Return (x, y) of the center of cell containing provided text 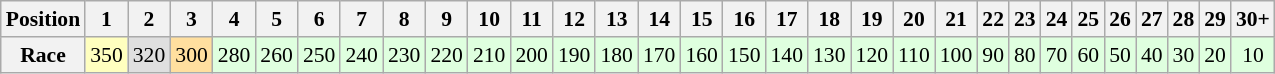
29 (1215, 19)
2 (150, 19)
140 (786, 55)
60 (1088, 55)
180 (616, 55)
19 (872, 19)
110 (914, 55)
150 (744, 55)
100 (956, 55)
120 (872, 55)
14 (660, 19)
27 (1152, 19)
24 (1057, 19)
12 (574, 19)
26 (1120, 19)
11 (532, 19)
Race (43, 55)
23 (1025, 19)
80 (1025, 55)
3 (192, 19)
320 (150, 55)
350 (106, 55)
40 (1152, 55)
15 (702, 19)
28 (1184, 19)
4 (234, 19)
6 (320, 19)
30 (1184, 55)
21 (956, 19)
280 (234, 55)
9 (446, 19)
250 (320, 55)
160 (702, 55)
220 (446, 55)
90 (993, 55)
5 (276, 19)
17 (786, 19)
130 (830, 55)
30+ (1253, 19)
260 (276, 55)
1 (106, 19)
210 (490, 55)
230 (404, 55)
22 (993, 19)
8 (404, 19)
16 (744, 19)
300 (192, 55)
50 (1120, 55)
7 (362, 19)
18 (830, 19)
240 (362, 55)
70 (1057, 55)
190 (574, 55)
25 (1088, 19)
Position (43, 19)
170 (660, 55)
200 (532, 55)
13 (616, 19)
